Determine the (X, Y) coordinate at the center of the cell enclosing the given text.  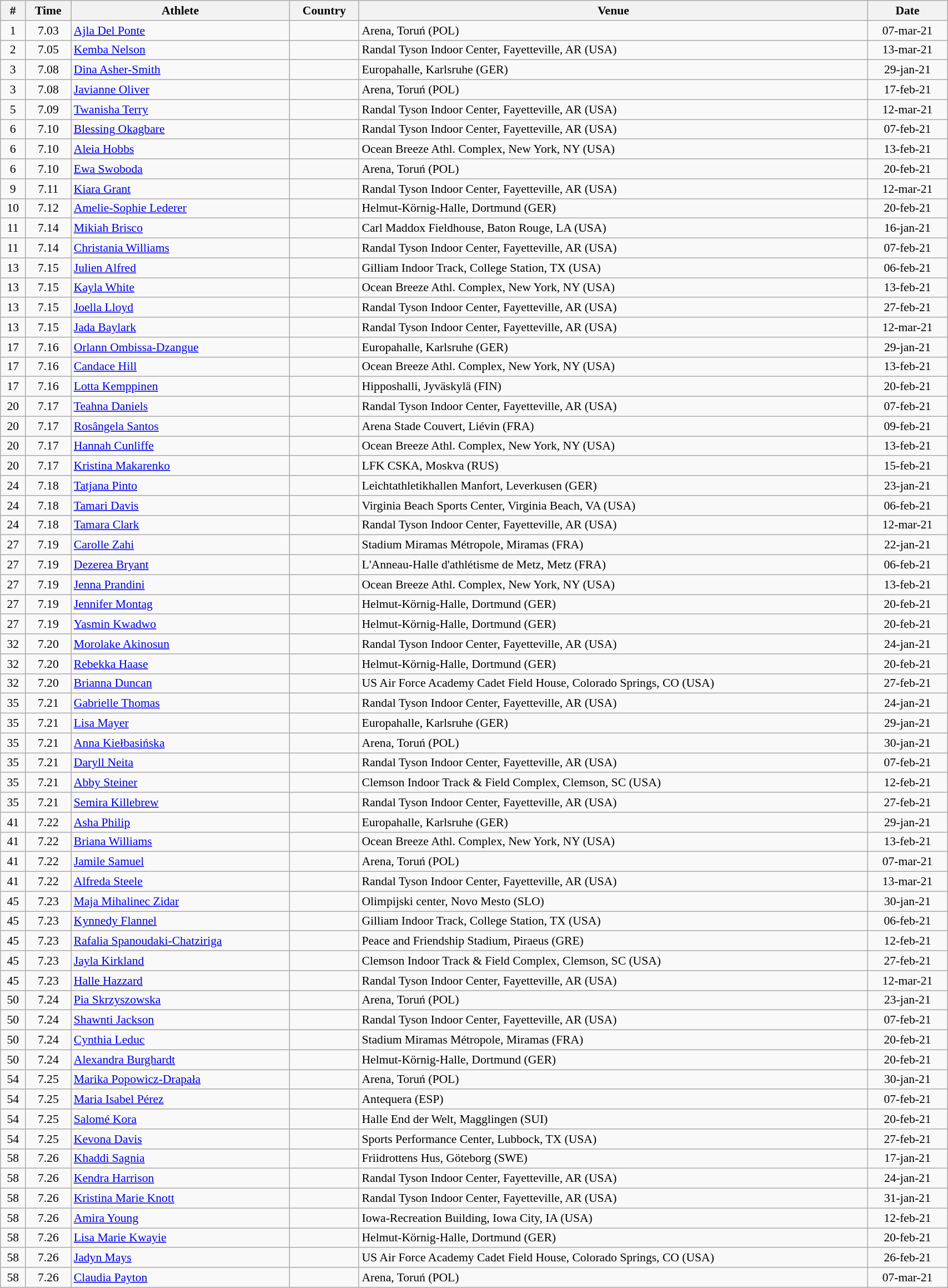
Jamile Samuel (180, 862)
Venue (613, 11)
Tatjana Pinto (180, 486)
Carolle Zahi (180, 545)
26-feb-21 (907, 1258)
Blessing Okagbare (180, 129)
7.12 (48, 208)
Mikiah Brisco (180, 228)
Iowa-Recreation Building, Iowa City, IA (USA) (613, 1218)
7.03 (48, 31)
2 (13, 50)
Ewa Swoboda (180, 169)
Briana Williams (180, 842)
Alfreda Steele (180, 882)
Daryll Neita (180, 763)
Ajla Del Ponte (180, 31)
5 (13, 109)
Arena Stade Couvert, Liévin (FRA) (613, 426)
Anna Kiełbasińska (180, 743)
Christania Williams (180, 248)
Friidrottens Hus, Göteborg (SWE) (613, 1159)
Kayla White (180, 288)
Date (907, 11)
31-jan-21 (907, 1199)
Antequera (ESP) (613, 1100)
Halle End der Welt, Magglingen (SUI) (613, 1119)
Semira Killebrew (180, 802)
Candace Hill (180, 367)
Tamara Clark (180, 525)
Carl Maddox Fieldhouse, Baton Rouge, LA (USA) (613, 228)
Dezerea Bryant (180, 565)
Hipposhalli, Jyväskylä (FIN) (613, 387)
Alexandra Burghardt (180, 1060)
Shawnti Jackson (180, 1020)
17-jan-21 (907, 1159)
10 (13, 208)
17-feb-21 (907, 90)
Kendra Harrison (180, 1179)
Rebekka Haase (180, 664)
Amelie-Sophie Lederer (180, 208)
22-jan-21 (907, 545)
Kristina Makarenko (180, 466)
Aleia Hobbs (180, 149)
Jennifer Montag (180, 605)
Halle Hazzard (180, 981)
Claudia Payton (180, 1277)
Lisa Mayer (180, 723)
7.05 (48, 50)
Rafalia Spanoudaki-Chatziriga (180, 941)
Khaddi Sagnia (180, 1159)
Tamari Davis (180, 506)
Athlete (180, 11)
Kiara Grant (180, 189)
Peace and Friendship Stadium, Piraeus (GRE) (613, 941)
1 (13, 31)
Hannah Cunliffe (180, 446)
Leichtathletikhallen Manfort, Leverkusen (GER) (613, 486)
Kevona Davis (180, 1139)
# (13, 11)
Javianne Oliver (180, 90)
Virginia Beach Sports Center, Virginia Beach, VA (USA) (613, 506)
Cynthia Leduc (180, 1040)
Lisa Marie Kwayie (180, 1238)
Jadyn Mays (180, 1258)
Teahna Daniels (180, 407)
Twanisha Terry (180, 109)
Yasmin Kwadwo (180, 625)
Time (48, 11)
Abby Steiner (180, 783)
Rosângela Santos (180, 426)
09-feb-21 (907, 426)
Dina Asher-Smith (180, 70)
Amira Young (180, 1218)
Gabrielle Thomas (180, 703)
Pia Skrzyszowska (180, 1000)
16-jan-21 (907, 228)
Salomé Kora (180, 1119)
LFK CSKA, Moskva (RUS) (613, 466)
Asha Philip (180, 822)
Marika Popowicz-Drapała (180, 1080)
9 (13, 189)
Joella Lloyd (180, 308)
Julien Alfred (180, 268)
15-feb-21 (907, 466)
Country (324, 11)
Morolake Akinosun (180, 644)
Lotta Kemppinen (180, 387)
Olimpijski center, Novo Mesto (SLO) (613, 901)
Jada Baylark (180, 327)
Kynnedy Flannel (180, 921)
Maja Mihalinec Zidar (180, 901)
Maria Isabel Pérez (180, 1100)
Kristina Marie Knott (180, 1199)
Orlann Ombissa-Dzangue (180, 347)
L'Anneau-Halle d'athlétisme de Metz, Metz (FRA) (613, 565)
Jenna Prandini (180, 585)
Sports Performance Center, Lubbock, TX (USA) (613, 1139)
7.09 (48, 109)
Jayla Kirkland (180, 961)
Brianna Duncan (180, 683)
Kemba Nelson (180, 50)
7.11 (48, 189)
